Detect which cell encompasses the target text, then output its (X, Y) center coordinate. 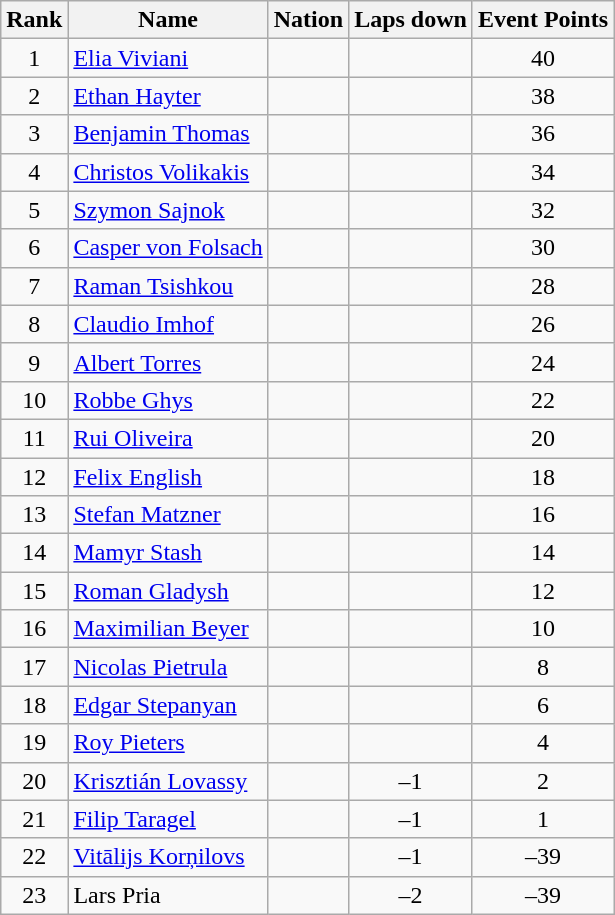
Felix English (168, 477)
17 (34, 667)
Stefan Matzner (168, 515)
Name (168, 20)
Nicolas Pietrula (168, 667)
Edgar Stepanyan (168, 705)
28 (542, 286)
Vitālijs Korņilovs (168, 857)
30 (542, 248)
Albert Torres (168, 362)
9 (34, 362)
Elia Viviani (168, 58)
Robbe Ghys (168, 400)
11 (34, 438)
Event Points (542, 20)
Claudio Imhof (168, 324)
36 (542, 134)
26 (542, 324)
Nation (308, 20)
Roman Gladysh (168, 591)
40 (542, 58)
24 (542, 362)
Raman Tsishkou (168, 286)
Christos Volikakis (168, 172)
Krisztián Lovassy (168, 781)
32 (542, 210)
34 (542, 172)
38 (542, 96)
–2 (411, 895)
Mamyr Stash (168, 553)
23 (34, 895)
Ethan Hayter (168, 96)
Filip Taragel (168, 819)
Lars Pria (168, 895)
Maximilian Beyer (168, 629)
Rui Oliveira (168, 438)
19 (34, 743)
Benjamin Thomas (168, 134)
Roy Pieters (168, 743)
21 (34, 819)
Rank (34, 20)
3 (34, 134)
7 (34, 286)
15 (34, 591)
Casper von Folsach (168, 248)
13 (34, 515)
Szymon Sajnok (168, 210)
5 (34, 210)
Laps down (411, 20)
